Identify which cell holds the provided text, then report its (x, y) central coordinate. 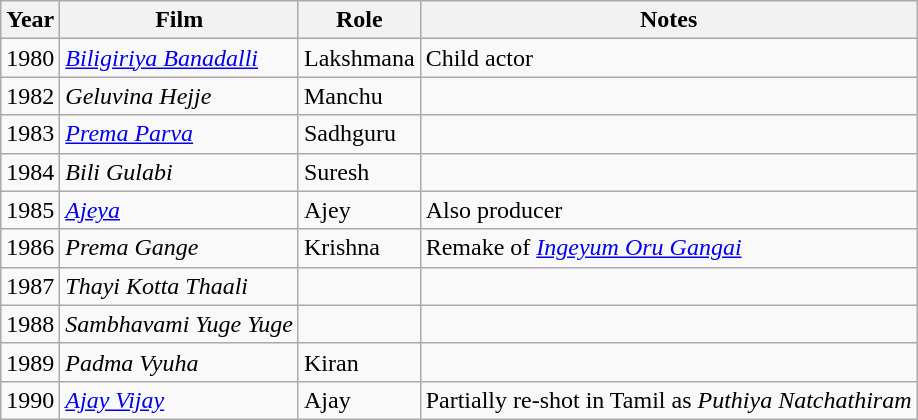
Role (359, 20)
Sambhavami Yuge Yuge (180, 324)
Manchu (359, 96)
Thayi Kotta Thaali (180, 286)
Geluvina Hejje (180, 96)
Child actor (668, 58)
Ajay Vijay (180, 400)
Bili Gulabi (180, 172)
Prema Parva (180, 134)
1980 (30, 58)
1987 (30, 286)
1989 (30, 362)
Biligiriya Banadalli (180, 58)
1983 (30, 134)
1984 (30, 172)
1982 (30, 96)
1985 (30, 210)
Also producer (668, 210)
Lakshmana (359, 58)
1988 (30, 324)
Prema Gange (180, 248)
Sadhguru (359, 134)
Year (30, 20)
Film (180, 20)
Ajey (359, 210)
Suresh (359, 172)
Remake of Ingeyum Oru Gangai (668, 248)
Notes (668, 20)
Ajeya (180, 210)
Krishna (359, 248)
Ajay (359, 400)
1986 (30, 248)
Partially re-shot in Tamil as Puthiya Natchathiram (668, 400)
Padma Vyuha (180, 362)
Kiran (359, 362)
1990 (30, 400)
